Output the [x, y] coordinate of the center of the cell containing the given text.  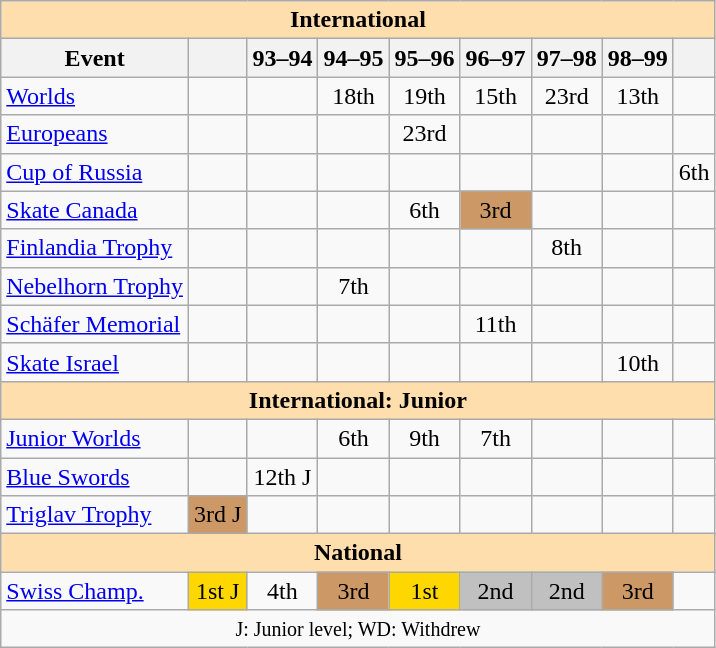
19th [424, 96]
Europeans [95, 134]
Swiss Champ. [95, 591]
9th [424, 438]
11th [496, 324]
95–96 [424, 58]
Blue Swords [95, 477]
Event [95, 58]
97–98 [566, 58]
98–99 [638, 58]
Schäfer Memorial [95, 324]
Triglav Trophy [95, 515]
Skate Israel [95, 362]
Nebelhorn Trophy [95, 286]
12th J [282, 477]
National [358, 553]
13th [638, 96]
93–94 [282, 58]
94–95 [354, 58]
3rd J [217, 515]
96–97 [496, 58]
8th [566, 248]
J: Junior level; WD: Withdrew [358, 629]
International [358, 20]
4th [282, 591]
10th [638, 362]
Finlandia Trophy [95, 248]
Junior Worlds [95, 438]
18th [354, 96]
1st [424, 591]
Cup of Russia [95, 172]
1st J [217, 591]
15th [496, 96]
Skate Canada [95, 210]
Worlds [95, 96]
International: Junior [358, 400]
